Extract the (X, Y) coordinate from the center of the cell holding the provided text.  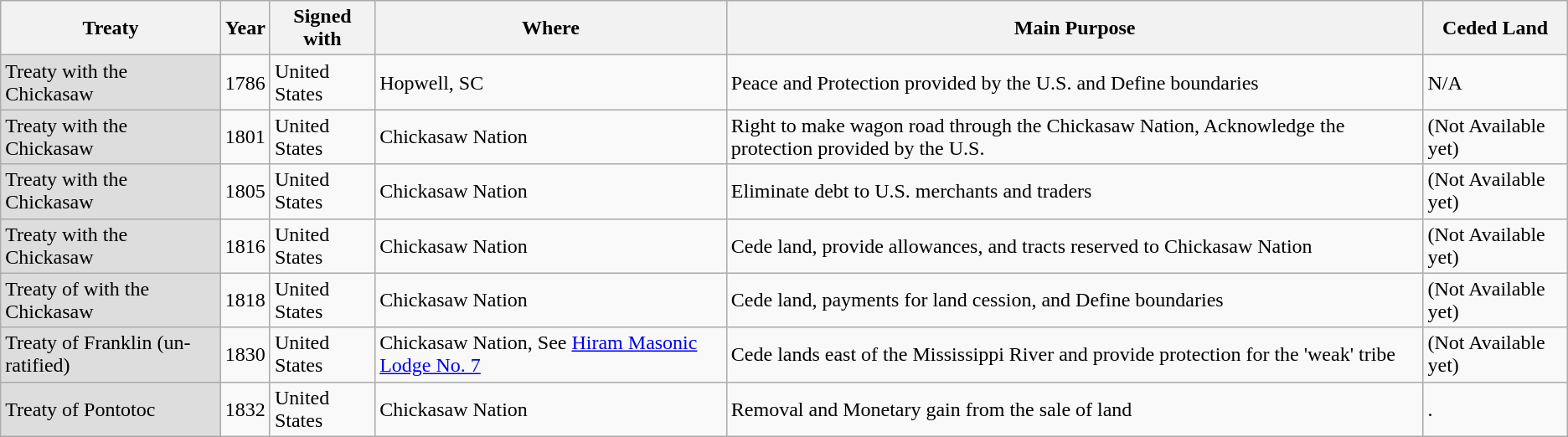
Treaty (111, 28)
Treaty of Pontotoc (111, 409)
Eliminate debt to U.S. merchants and traders (1075, 191)
Year (245, 28)
N/A (1495, 82)
Peace and Protection provided by the U.S. and Define boundaries (1075, 82)
Ceded Land (1495, 28)
Cede lands east of the Mississippi River and provide protection for the 'weak' tribe (1075, 355)
Removal and Monetary gain from the sale of land (1075, 409)
Right to make wagon road through the Chickasaw Nation, Acknowledge the protection provided by the U.S. (1075, 137)
1818 (245, 300)
Treaty of Franklin (un-ratified) (111, 355)
Cede land, provide allowances, and tracts reserved to Chickasaw Nation (1075, 246)
Main Purpose (1075, 28)
1801 (245, 137)
1816 (245, 246)
Cede land, payments for land cession, and Define boundaries (1075, 300)
Hopwell, SC (551, 82)
Signed with (322, 28)
1786 (245, 82)
1832 (245, 409)
Where (551, 28)
Chickasaw Nation, See Hiram Masonic Lodge No. 7 (551, 355)
Treaty of with the Chickasaw (111, 300)
. (1495, 409)
1805 (245, 191)
1830 (245, 355)
